Search for the cell housing the specified text and yield its [x, y] center coordinate. 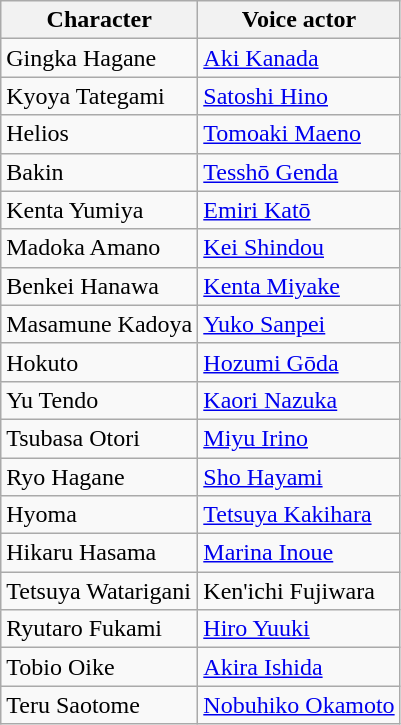
Teru Saotome [100, 705]
Helios [100, 134]
Yuko Sanpei [299, 324]
Emiri Katō [299, 210]
Tetsuya Kakihara [299, 515]
Bakin [100, 172]
Yu Tendo [100, 400]
Voice actor [299, 20]
Ryo Hagane [100, 477]
Tomoaki Maeno [299, 134]
Ken'ichi Fujiwara [299, 591]
Kenta Miyake [299, 286]
Hikaru Hasama [100, 553]
Marina Inoue [299, 553]
Aki Kanada [299, 58]
Gingka Hagane [100, 58]
Character [100, 20]
Kei Shindou [299, 248]
Tetsuya Watarigani [100, 591]
Akira Ishida [299, 667]
Ryutaro Fukami [100, 629]
Hyoma [100, 515]
Hozumi Gōda [299, 362]
Madoka Amano [100, 248]
Masamune Kadoya [100, 324]
Sho Hayami [299, 477]
Tsubasa Otori [100, 438]
Nobuhiko Okamoto [299, 705]
Satoshi Hino [299, 96]
Tobio Oike [100, 667]
Hiro Yuuki [299, 629]
Miyu Irino [299, 438]
Benkei Hanawa [100, 286]
Tesshō Genda [299, 172]
Kyoya Tategami [100, 96]
Hokuto [100, 362]
Kenta Yumiya [100, 210]
Kaori Nazuka [299, 400]
